Extract the [X, Y] coordinate from the center of the cell holding the provided text.  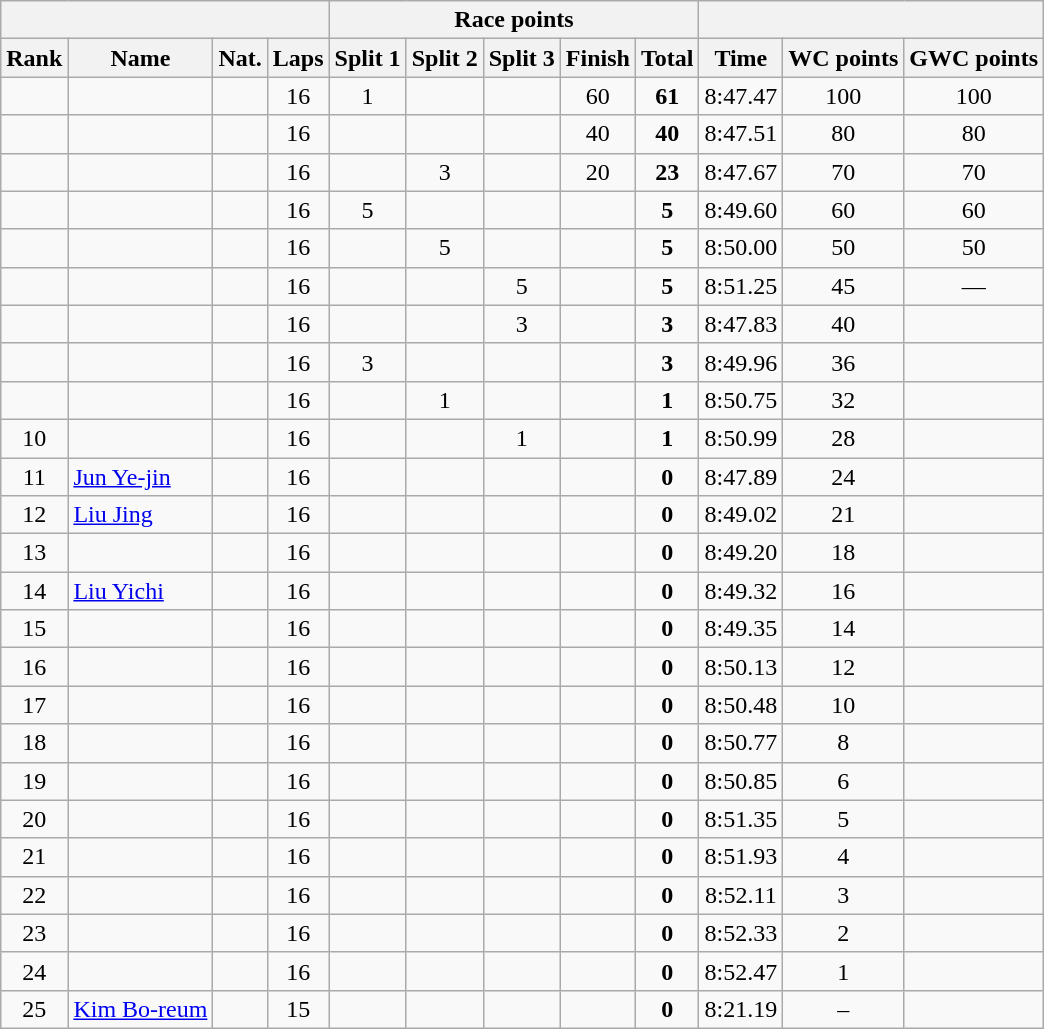
8:47.83 [741, 324]
8:50.85 [741, 781]
Time [741, 58]
Split 3 [522, 58]
13 [34, 553]
22 [34, 895]
Split 1 [368, 58]
8:50.13 [741, 667]
8:52.33 [741, 933]
36 [844, 362]
8:47.67 [741, 172]
8:52.11 [741, 895]
2 [844, 933]
17 [34, 705]
11 [34, 477]
Liu Yichi [140, 591]
8:52.47 [741, 971]
Rank [34, 58]
8:21.19 [741, 1009]
Kim Bo-reum [140, 1009]
8:50.48 [741, 705]
Total [667, 58]
8:47.51 [741, 134]
8:51.93 [741, 857]
8:49.20 [741, 553]
8:50.99 [741, 438]
25 [34, 1009]
Nat. [240, 58]
4 [844, 857]
45 [844, 286]
8:49.02 [741, 515]
Laps [298, 58]
GWC points [974, 58]
8:50.00 [741, 248]
6 [844, 781]
– [844, 1009]
8:51.35 [741, 819]
8:51.25 [741, 286]
28 [844, 438]
Finish [598, 58]
8:47.47 [741, 96]
Split 2 [444, 58]
— [974, 286]
8 [844, 743]
8:49.35 [741, 629]
8:47.89 [741, 477]
8:49.60 [741, 210]
Name [140, 58]
8:49.96 [741, 362]
Liu Jing [140, 515]
WC points [844, 58]
8:50.75 [741, 400]
Race points [514, 20]
19 [34, 781]
61 [667, 96]
8:50.77 [741, 743]
8:49.32 [741, 591]
Jun Ye-jin [140, 477]
32 [844, 400]
